From the cell containing the given text, extract its center point as [X, Y] coordinate. 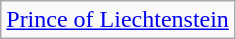
Prince of Liechtenstein [118, 20]
